Find where the given text appears and provide that cell's center as (x, y) coordinate. 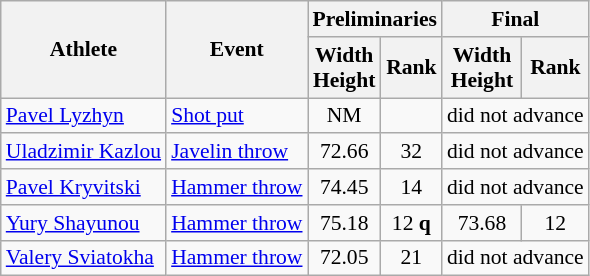
Yury Shayunou (84, 223)
Pavel Lyzhyn (84, 116)
Javelin throw (236, 152)
Athlete (84, 50)
Uladzimir Kazlou (84, 152)
Event (236, 50)
32 (412, 152)
74.45 (344, 187)
73.68 (482, 223)
Preliminaries (375, 19)
72.66 (344, 152)
75.18 (344, 223)
12 (556, 223)
Pavel Kryvitski (84, 187)
12 q (412, 223)
Final (516, 19)
NM (344, 116)
Shot put (236, 116)
14 (412, 187)
Valery Sviatokha (84, 258)
72.05 (344, 258)
21 (412, 258)
